Detect which cell encompasses the target text, then output its [x, y] center coordinate. 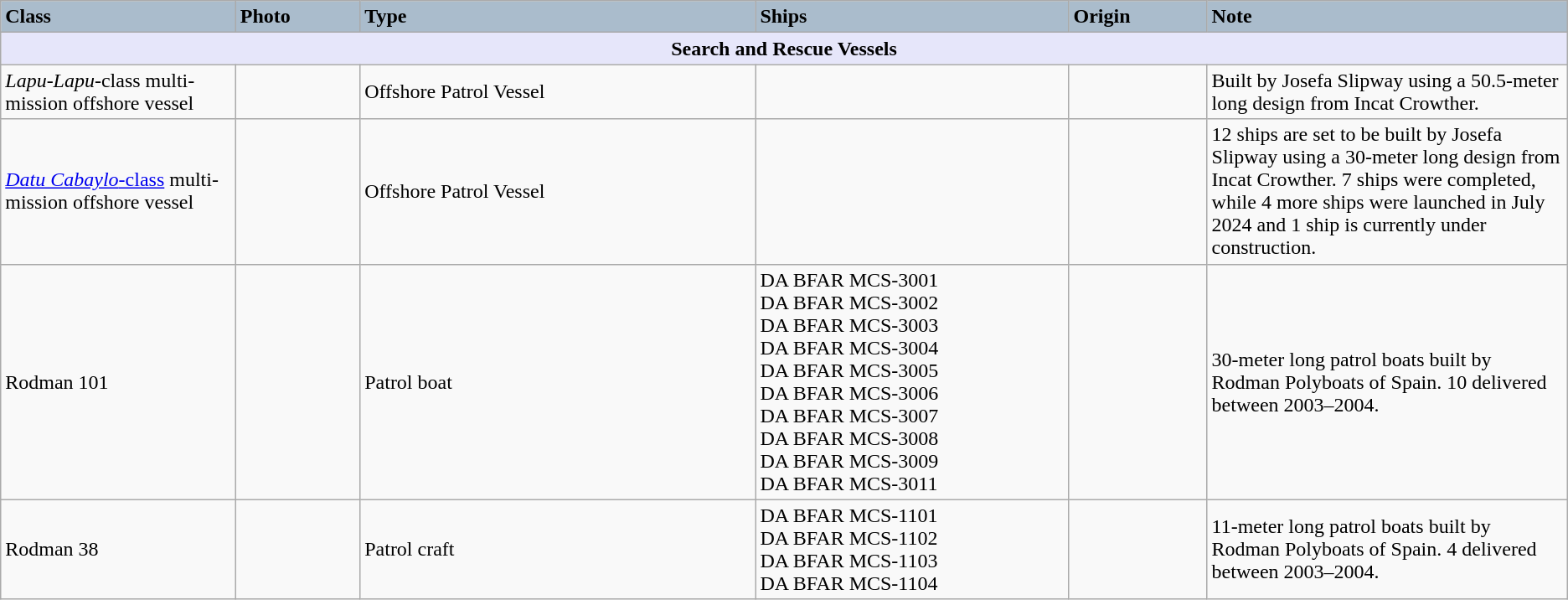
Built by Josefa Slipway using a 50.5-meter long design from Incat Crowther. [1387, 92]
Rodman 38 [119, 550]
Patrol craft [558, 550]
Patrol boat [558, 382]
Photo [297, 17]
Lapu-Lapu-class multi-mission offshore vessel [119, 92]
Type [558, 17]
Note [1387, 17]
Origin [1137, 17]
Datu Cabaylo-class multi-mission offshore vessel [119, 191]
Class [119, 17]
Ships [912, 17]
DA BFAR MCS-1101DA BFAR MCS-1102DA BFAR MCS-1103DA BFAR MCS-1104 [912, 550]
Search and Rescue Vessels [784, 49]
30-meter long patrol boats built by Rodman Polyboats of Spain. 10 delivered between 2003–2004. [1387, 382]
11-meter long patrol boats built by Rodman Polyboats of Spain. 4 delivered between 2003–2004. [1387, 550]
Rodman 101 [119, 382]
